Return the (x, y) coordinate for the center point of the cell that contains the specified text.  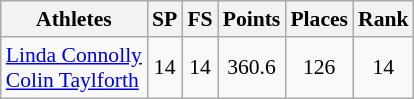
FS (200, 19)
Places (319, 19)
Points (252, 19)
SP (164, 19)
Linda ConnollyColin Taylforth (74, 68)
Athletes (74, 19)
126 (319, 68)
360.6 (252, 68)
Rank (384, 19)
